Capture the cell that displays the provided text and extract its [X, Y] central coordinate. 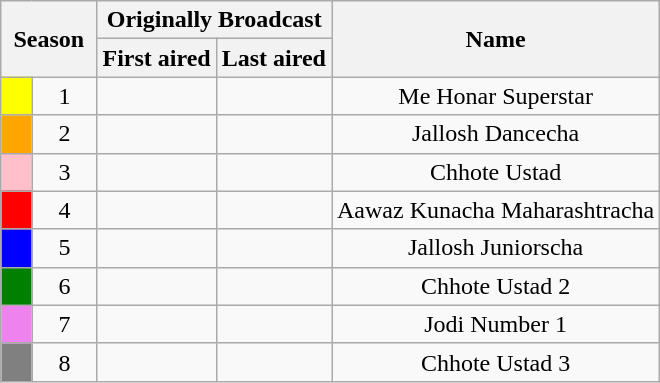
Aawaz Kunacha Maharashtracha [496, 210]
5 [64, 248]
Last aired [274, 58]
8 [64, 362]
Jallosh Dancecha [496, 134]
7 [64, 324]
Originally Broadcast [214, 20]
Me Honar Superstar [496, 96]
Chhote Ustad [496, 172]
2 [64, 134]
Name [496, 39]
3 [64, 172]
1 [64, 96]
Jodi Number 1 [496, 324]
Season [49, 39]
Chhote Ustad 3 [496, 362]
Jallosh Juniorscha [496, 248]
Chhote Ustad 2 [496, 286]
First aired [156, 58]
6 [64, 286]
4 [64, 210]
